Search for the cell housing the specified text and yield its [x, y] center coordinate. 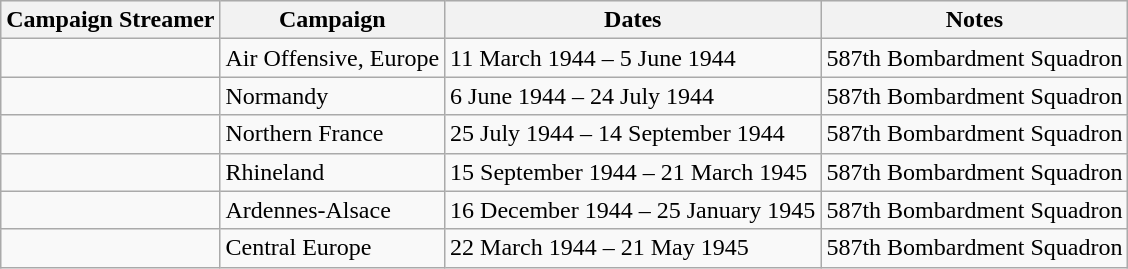
Normandy [332, 96]
Northern France [332, 134]
Rhineland [332, 172]
15 September 1944 – 21 March 1945 [633, 172]
Notes [974, 20]
6 June 1944 – 24 July 1944 [633, 96]
Dates [633, 20]
11 March 1944 – 5 June 1944 [633, 58]
Ardennes-Alsace [332, 210]
16 December 1944 – 25 January 1945 [633, 210]
Campaign Streamer [110, 20]
22 March 1944 – 21 May 1945 [633, 248]
Campaign [332, 20]
25 July 1944 – 14 September 1944 [633, 134]
Central Europe [332, 248]
Air Offensive, Europe [332, 58]
